Extract the (X, Y) coordinate from the center of the cell holding the provided text.  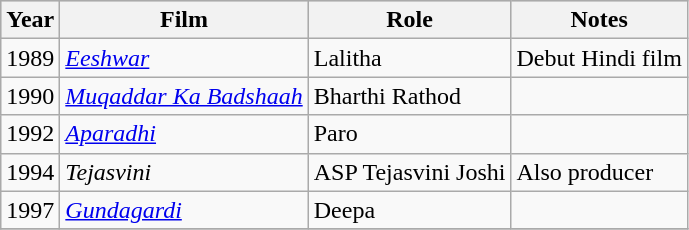
Deepa (410, 210)
1989 (30, 58)
Gundagardi (184, 210)
Tejasvini (184, 172)
Role (410, 20)
Bharthi Rathod (410, 96)
Paro (410, 134)
Debut Hindi film (599, 58)
Film (184, 20)
1994 (30, 172)
1997 (30, 210)
Aparadhi (184, 134)
ASP Tejasvini Joshi (410, 172)
1990 (30, 96)
Muqaddar Ka Badshaah (184, 96)
Eeshwar (184, 58)
Lalitha (410, 58)
Year (30, 20)
Notes (599, 20)
1992 (30, 134)
Also producer (599, 172)
